Search for the cell housing the specified text and yield its [X, Y] center coordinate. 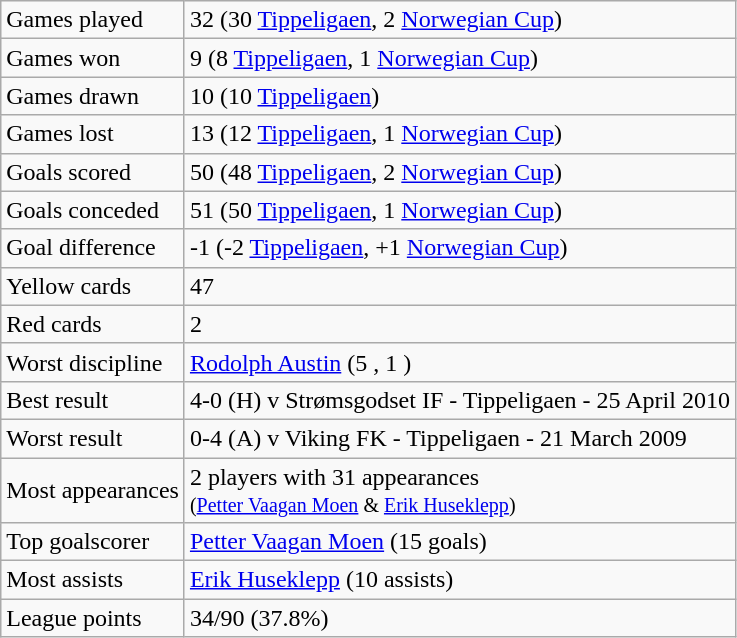
Best result [93, 400]
Games played [93, 20]
9 (8 Tippeligaen, 1 Norwegian Cup) [460, 58]
2 [460, 324]
Top goalscorer [93, 542]
Erik Huseklepp (10 assists) [460, 580]
13 (12 Tippeligaen, 1 Norwegian Cup) [460, 134]
Most appearances [93, 490]
Yellow cards [93, 286]
Games won [93, 58]
Most assists [93, 580]
34/90 (37.8%) [460, 618]
Red cards [93, 324]
32 (30 Tippeligaen, 2 Norwegian Cup) [460, 20]
Goal difference [93, 248]
League points [93, 618]
4-0 (H) v Strømsgodset IF - Tippeligaen - 25 April 2010 [460, 400]
Goals scored [93, 172]
Games drawn [93, 96]
Worst result [93, 438]
50 (48 Tippeligaen, 2 Norwegian Cup) [460, 172]
0-4 (A) v Viking FK - Tippeligaen - 21 March 2009 [460, 438]
47 [460, 286]
-1 (-2 Tippeligaen, +1 Norwegian Cup) [460, 248]
Petter Vaagan Moen (15 goals) [460, 542]
10 (10 Tippeligaen) [460, 96]
Games lost [93, 134]
51 (50 Tippeligaen, 1 Norwegian Cup) [460, 210]
2 players with 31 appearances(Petter Vaagan Moen & Erik Huseklepp) [460, 490]
Rodolph Austin (5 , 1 ) [460, 362]
Worst discipline [93, 362]
Goals conceded [93, 210]
